Pinpoint the cell where the given text exists, returning its [X, Y] midpoint coordinate. 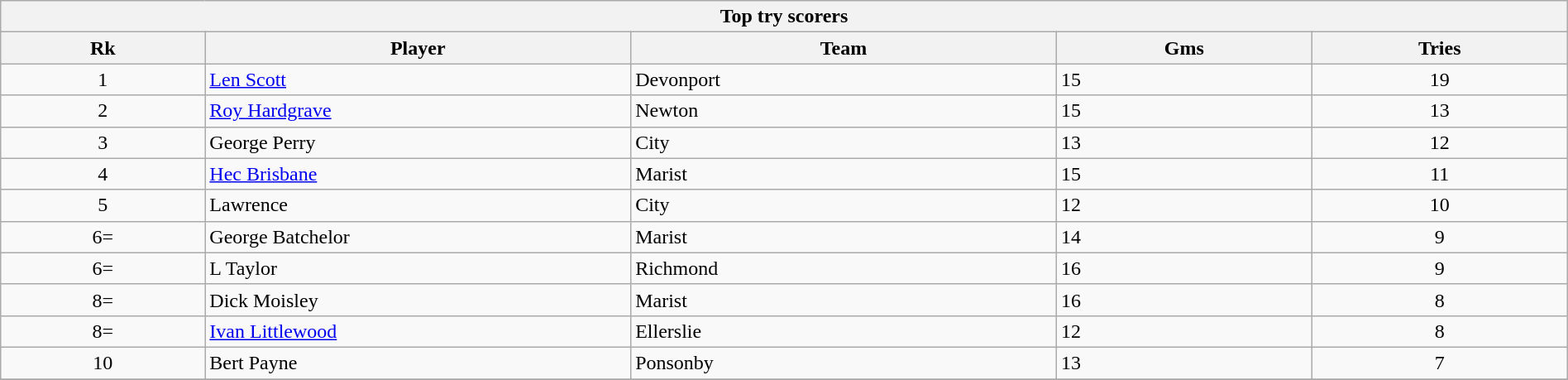
Ponsonby [844, 363]
Rk [103, 48]
Newton [844, 111]
Richmond [844, 268]
2 [103, 111]
Player [418, 48]
Lawrence [418, 205]
George Perry [418, 142]
Gms [1184, 48]
7 [1439, 363]
Hec Brisbane [418, 174]
Roy Hardgrave [418, 111]
4 [103, 174]
Bert Payne [418, 363]
14 [1184, 237]
Dick Moisley [418, 300]
Ivan Littlewood [418, 331]
Len Scott [418, 79]
11 [1439, 174]
Devonport [844, 79]
3 [103, 142]
George Batchelor [418, 237]
19 [1439, 79]
Ellerslie [844, 331]
5 [103, 205]
Team [844, 48]
Top try scorers [784, 17]
L Taylor [418, 268]
Tries [1439, 48]
1 [103, 79]
